Determine the [x, y] coordinate at the center of the cell enclosing the given text.  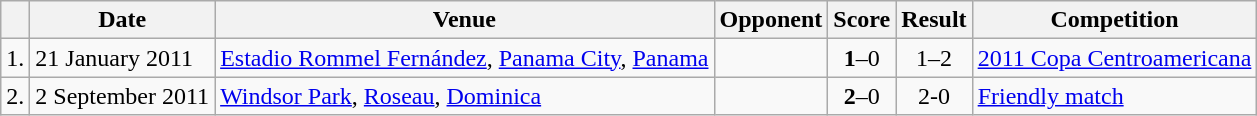
Score [862, 20]
Friendly match [1114, 96]
Estadio Rommel Fernández, Panama City, Panama [464, 58]
Venue [464, 20]
Windsor Park, Roseau, Dominica [464, 96]
2011 Copa Centroamericana [1114, 58]
Competition [1114, 20]
Date [122, 20]
1–2 [934, 58]
1–0 [862, 58]
2. [16, 96]
21 January 2011 [122, 58]
2-0 [934, 96]
Opponent [771, 20]
1. [16, 58]
2–0 [862, 96]
2 September 2011 [122, 96]
Result [934, 20]
